Pinpoint the cell where the given text exists, returning its (x, y) midpoint coordinate. 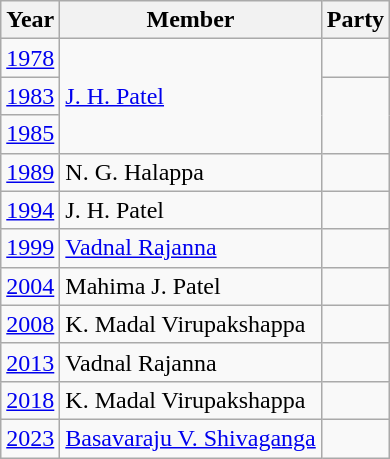
2023 (30, 438)
Party (355, 20)
1978 (30, 58)
Year (30, 20)
N. G. Halappa (190, 172)
Member (190, 20)
2004 (30, 286)
2018 (30, 400)
2013 (30, 362)
1989 (30, 172)
Basavaraju V. Shivaganga (190, 438)
1985 (30, 134)
1983 (30, 96)
Mahima J. Patel (190, 286)
1999 (30, 248)
1994 (30, 210)
2008 (30, 324)
